Provide the (X, Y) coordinate of the cell's center where the given text is located.  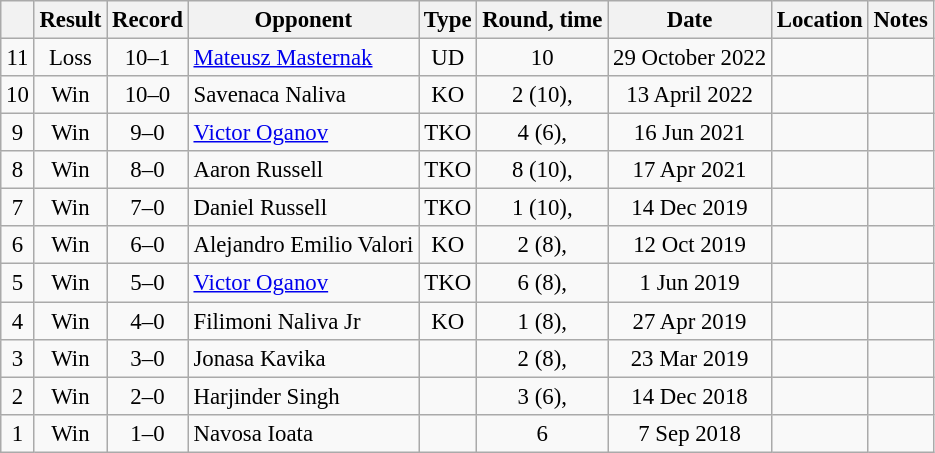
7–0 (148, 208)
3 (18, 358)
8 (18, 170)
2–0 (148, 396)
Date (690, 20)
4 (6), (542, 133)
Record (148, 20)
Mateusz Masternak (303, 58)
Opponent (303, 20)
4 (18, 321)
Harjinder Singh (303, 396)
6 (8), (542, 283)
1 Jun 2019 (690, 283)
9–0 (148, 133)
Navosa Ioata (303, 433)
2 (10), (542, 95)
Loss (70, 58)
1 (10), (542, 208)
10–0 (148, 95)
1 (18, 433)
9 (18, 133)
5–0 (148, 283)
27 Apr 2019 (690, 321)
Savenaca Naliva (303, 95)
14 Dec 2019 (690, 208)
Type (448, 20)
UD (448, 58)
1–0 (148, 433)
10–1 (148, 58)
5 (18, 283)
8 (10), (542, 170)
Result (70, 20)
11 (18, 58)
12 Oct 2019 (690, 245)
4–0 (148, 321)
Alejandro Emilio Valori (303, 245)
Jonasa Kavika (303, 358)
7 Sep 2018 (690, 433)
Location (820, 20)
Notes (900, 20)
1 (8), (542, 321)
14 Dec 2018 (690, 396)
13 April 2022 (690, 95)
2 (18, 396)
17 Apr 2021 (690, 170)
8–0 (148, 170)
29 October 2022 (690, 58)
3–0 (148, 358)
Aaron Russell (303, 170)
6–0 (148, 245)
Daniel Russell (303, 208)
3 (6), (542, 396)
16 Jun 2021 (690, 133)
23 Mar 2019 (690, 358)
7 (18, 208)
Round, time (542, 20)
Filimoni Naliva Jr (303, 321)
